Output the [X, Y] coordinate of the center of the cell containing the given text.  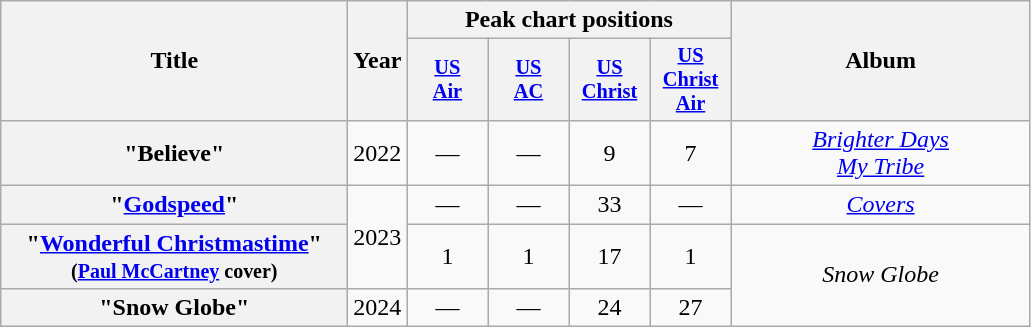
Covers [880, 205]
2022 [378, 152]
USAir [448, 80]
2023 [378, 238]
27 [690, 308]
33 [610, 205]
"Wonderful Christmastime"(Paul McCartney cover) [174, 256]
24 [610, 308]
Title [174, 61]
Year [378, 61]
USChrist [610, 80]
USAC [528, 80]
9 [610, 152]
"Godspeed" [174, 205]
Brighter DaysMy Tribe [880, 152]
7 [690, 152]
Album [880, 61]
USChristAir [690, 80]
17 [610, 256]
2024 [378, 308]
"Believe" [174, 152]
Peak chart positions [569, 20]
Snow Globe [880, 276]
"Snow Globe" [174, 308]
